Return [x, y] of the center of cell containing provided text 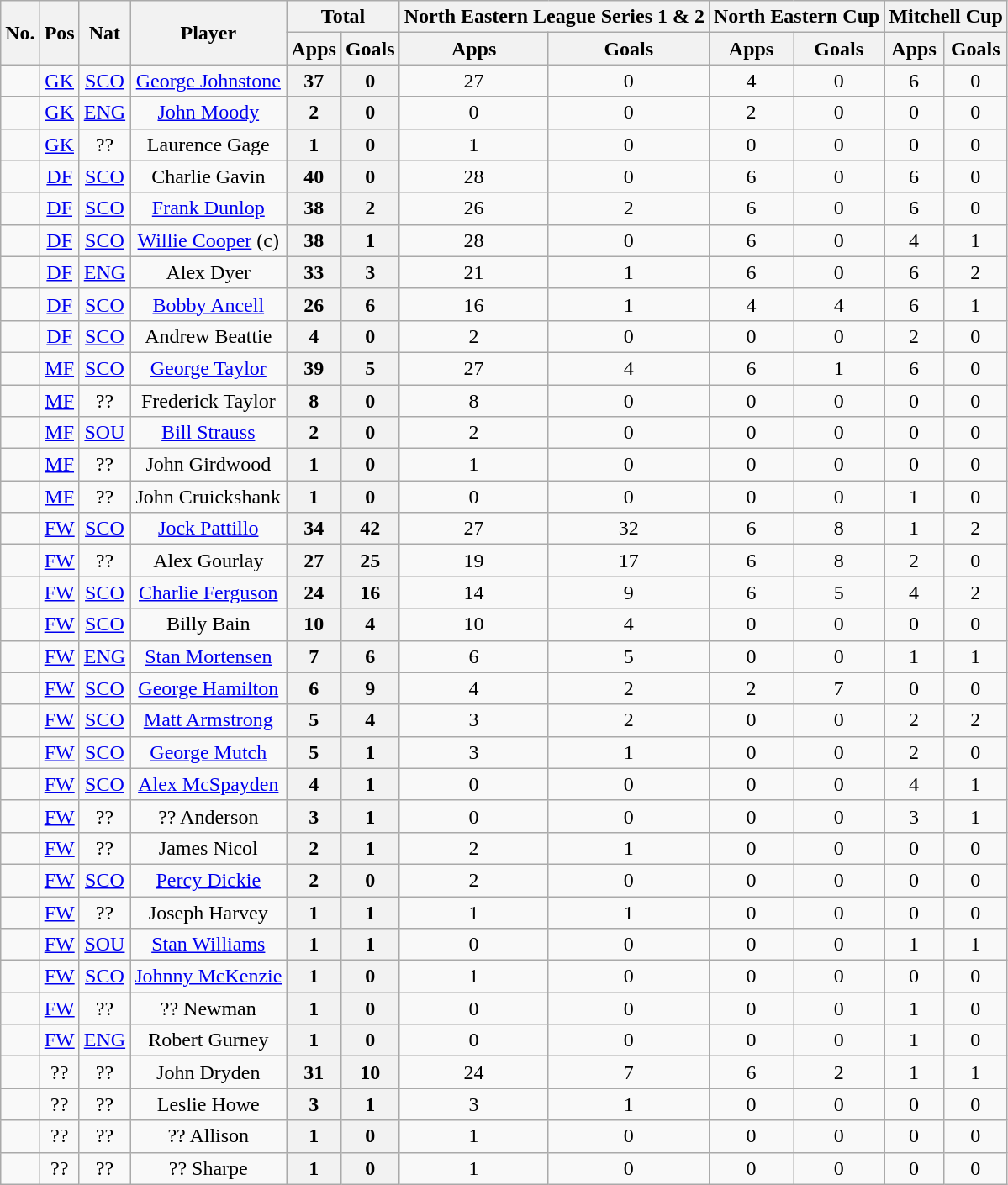
Stan Mortensen [208, 656]
No. [20, 33]
Alex McSpayden [208, 784]
Charlie Ferguson [208, 592]
33 [314, 272]
40 [314, 176]
Andrew Beattie [208, 336]
14 [474, 592]
Joseph Harvey [208, 912]
Robert Gurney [208, 1040]
37 [314, 81]
19 [474, 561]
?? Anderson [208, 816]
Leslie Howe [208, 1104]
Bobby Ancell [208, 304]
John Girdwood [208, 465]
James Nicol [208, 848]
John Cruickshank [208, 497]
?? Sharpe [208, 1168]
Nat [104, 33]
George Mutch [208, 752]
Bill Strauss [208, 433]
17 [629, 561]
?? Newman [208, 1009]
39 [314, 368]
25 [370, 561]
Billy Bain [208, 624]
John Dryden [208, 1072]
North Eastern League Series 1 & 2 [554, 17]
Jock Pattillo [208, 529]
Willie Cooper (c) [208, 240]
32 [629, 529]
Frederick Taylor [208, 401]
Player [208, 33]
Mitchell Cup [946, 17]
George Hamilton [208, 688]
Stan Williams [208, 945]
George Johnstone [208, 81]
George Taylor [208, 368]
42 [370, 529]
North Eastern Cup [796, 17]
Pos [59, 33]
John Moody [208, 113]
?? Allison [208, 1136]
34 [314, 529]
21 [474, 272]
31 [314, 1072]
Percy Dickie [208, 880]
Alex Gourlay [208, 561]
Johnny McKenzie [208, 977]
Total [343, 17]
Alex Dyer [208, 272]
Charlie Gavin [208, 176]
Laurence Gage [208, 145]
Matt Armstrong [208, 720]
Frank Dunlop [208, 208]
